Locate the cell with the specified text and output its [X, Y] center coordinate. 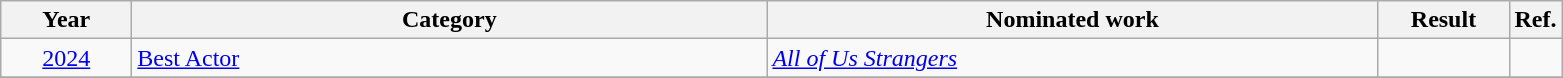
Nominated work [1072, 20]
Best Actor [450, 58]
Category [450, 20]
Result [1444, 20]
Year [66, 20]
Ref. [1536, 20]
All of Us Strangers [1072, 58]
2024 [66, 58]
